Extract the (x, y) coordinate from the center of the cell holding the provided text.  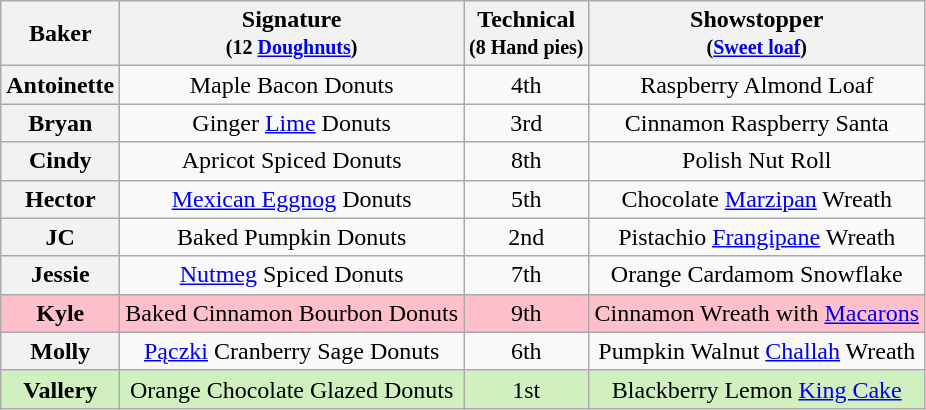
Hector (60, 199)
Baked Cinnamon Bourbon Donuts (292, 313)
Baked Pumpkin Donuts (292, 237)
Cinnamon Raspberry Santa (757, 123)
Ginger Lime Donuts (292, 123)
4th (526, 85)
Showstopper(Sweet loaf) (757, 34)
1st (526, 389)
Raspberry Almond Loaf (757, 85)
Maple Bacon Donuts (292, 85)
Chocolate Marzipan Wreath (757, 199)
Pumpkin Walnut Challah Wreath (757, 351)
JC (60, 237)
Antoinette (60, 85)
Orange Chocolate Glazed Donuts (292, 389)
Cinnamon Wreath with Macarons (757, 313)
Bryan (60, 123)
Kyle (60, 313)
Jessie (60, 275)
Nutmeg Spiced Donuts (292, 275)
7th (526, 275)
Orange Cardamom Snowflake (757, 275)
Blackberry Lemon King Cake (757, 389)
3rd (526, 123)
Technical(8 Hand pies) (526, 34)
5th (526, 199)
6th (526, 351)
Mexican Eggnog Donuts (292, 199)
Polish Nut Roll (757, 161)
Signature(12 Doughnuts) (292, 34)
9th (526, 313)
8th (526, 161)
Baker (60, 34)
Vallery (60, 389)
Pączki Cranberry Sage Donuts (292, 351)
Pistachio Frangipane Wreath (757, 237)
Cindy (60, 161)
2nd (526, 237)
Molly (60, 351)
Apricot Spiced Donuts (292, 161)
